Return the [X, Y] coordinate for the center point of the cell that contains the specified text.  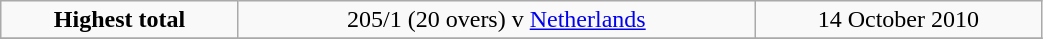
14 October 2010 [898, 20]
205/1 (20 overs) v Netherlands [496, 20]
Highest total [120, 20]
